Output the (X, Y) coordinate of the center of the cell containing the given text.  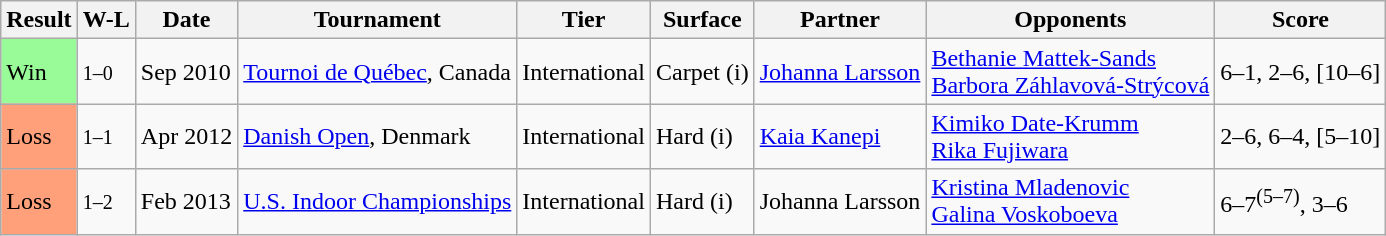
U.S. Indoor Championships (378, 202)
Kaia Kanepi (840, 136)
Danish Open, Denmark (378, 136)
Result (39, 20)
1–2 (106, 202)
Feb 2013 (186, 202)
Win (39, 72)
2–6, 6–4, [5–10] (1300, 136)
Tournoi de Québec, Canada (378, 72)
W-L (106, 20)
1–0 (106, 72)
6–7(5–7), 3–6 (1300, 202)
Carpet (i) (702, 72)
Kimiko Date-Krumm Rika Fujiwara (1070, 136)
Sep 2010 (186, 72)
Bethanie Mattek-Sands Barbora Záhlavová-Strýcová (1070, 72)
Partner (840, 20)
Tier (584, 20)
Date (186, 20)
Surface (702, 20)
Opponents (1070, 20)
1–1 (106, 136)
Kristina Mladenovic Galina Voskoboeva (1070, 202)
Tournament (378, 20)
Apr 2012 (186, 136)
6–1, 2–6, [10–6] (1300, 72)
Score (1300, 20)
